Capture the cell that displays the provided text and extract its [X, Y] central coordinate. 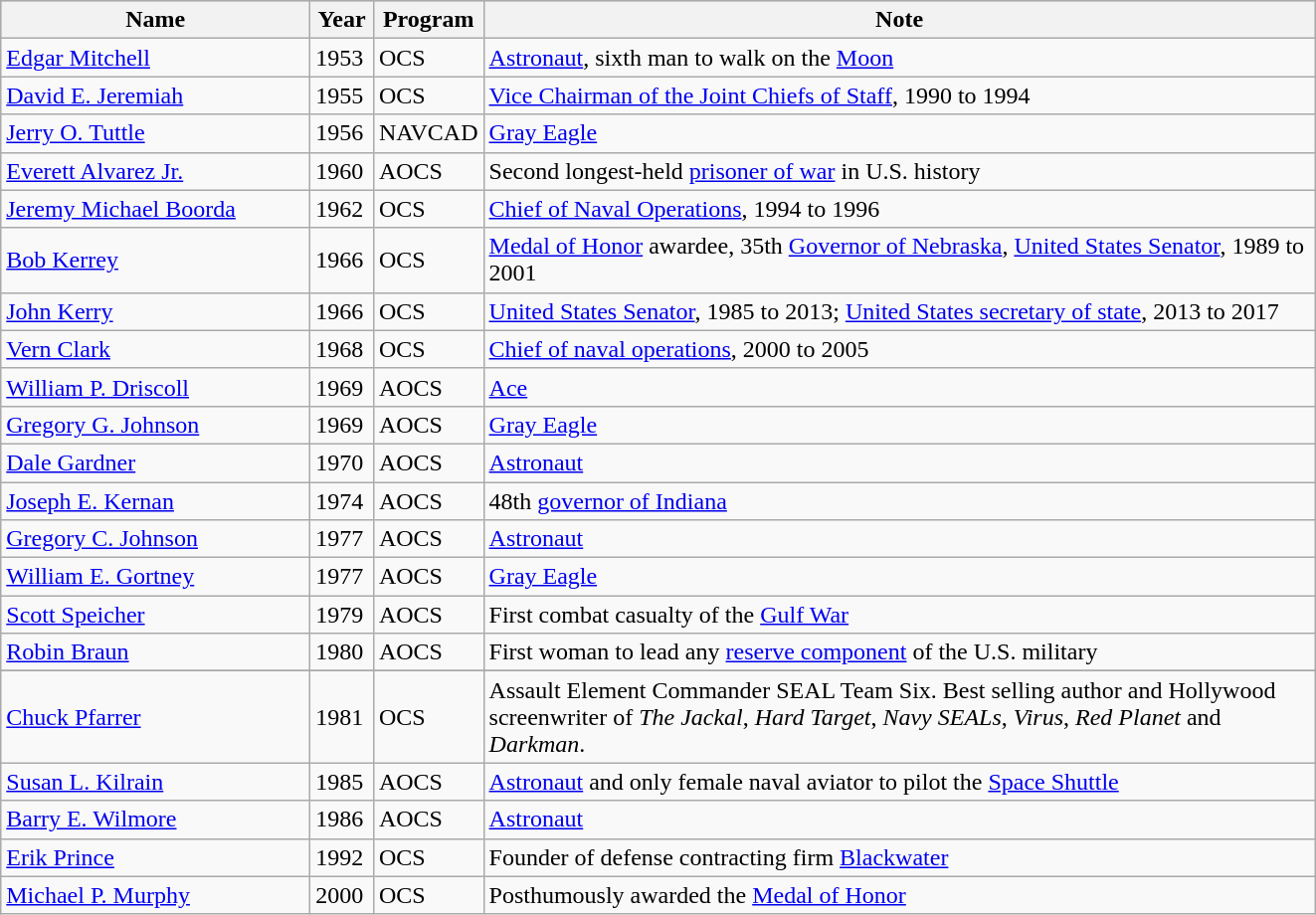
Edgar Mitchell [155, 58]
First combat casualty of the Gulf War [899, 615]
Ace [899, 387]
2000 [342, 895]
1962 [342, 209]
1974 [342, 500]
Barry E. Wilmore [155, 820]
Jerry O. Tuttle [155, 133]
1960 [342, 171]
United States Senator, 1985 to 2013; United States secretary of state, 2013 to 2017 [899, 311]
Astronaut, sixth man to walk on the Moon [899, 58]
1953 [342, 58]
Joseph E. Kernan [155, 500]
Note [899, 20]
First woman to lead any reserve component of the U.S. military [899, 652]
Bob Kerrey [155, 261]
1981 [342, 717]
Vice Chairman of the Joint Chiefs of Staff, 1990 to 1994 [899, 95]
Jeremy Michael Boorda [155, 209]
John Kerry [155, 311]
1980 [342, 652]
Gregory C. Johnson [155, 539]
Scott Speicher [155, 615]
Gregory G. Johnson [155, 425]
Posthumously awarded the Medal of Honor [899, 895]
William E. Gortney [155, 577]
1970 [342, 462]
1992 [342, 857]
Susan L. Kilrain [155, 782]
Dale Gardner [155, 462]
1955 [342, 95]
Chief of Naval Operations, 1994 to 1996 [899, 209]
David E. Jeremiah [155, 95]
Medal of Honor awardee, 35th Governor of Nebraska, United States Senator, 1989 to 2001 [899, 261]
Robin Braun [155, 652]
1985 [342, 782]
Michael P. Murphy [155, 895]
Founder of defense contracting firm Blackwater [899, 857]
Name [155, 20]
Second longest-held prisoner of war in U.S. history [899, 171]
1956 [342, 133]
Astronaut and only female naval aviator to pilot the Space Shuttle [899, 782]
48th governor of Indiana [899, 500]
Program [428, 20]
Erik Prince [155, 857]
Everett Alvarez Jr. [155, 171]
Chief of naval operations, 2000 to 2005 [899, 349]
1986 [342, 820]
NAVCAD [428, 133]
1968 [342, 349]
Vern Clark [155, 349]
1979 [342, 615]
William P. Driscoll [155, 387]
Chuck Pfarrer [155, 717]
Year [342, 20]
